Provide the [X, Y] coordinate of the cell's center where the given text is located.  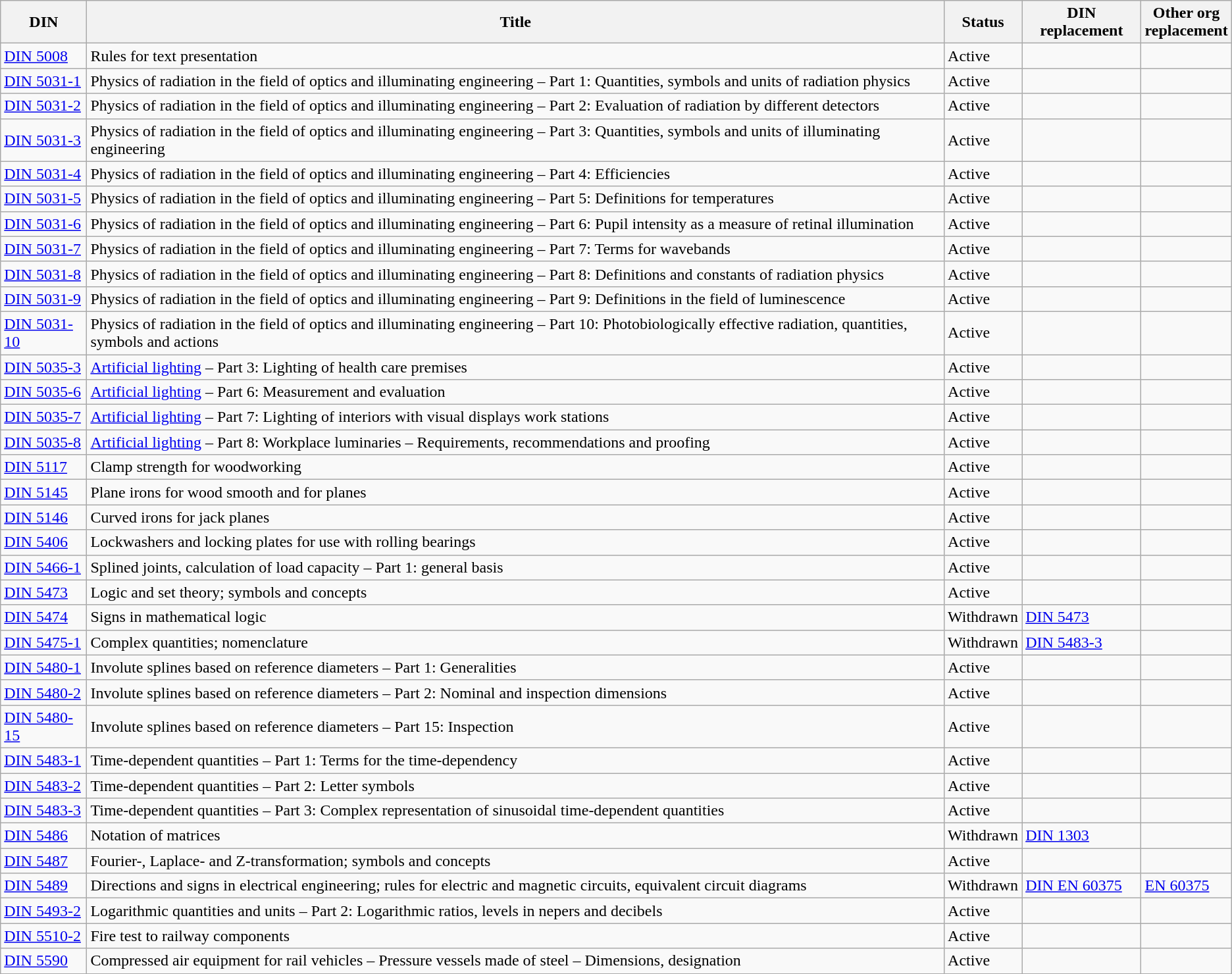
DIN 5031-2 [43, 106]
DIN 5483-1 [43, 760]
Physics of radiation in the field of optics and illuminating engineering – Part 9: Definitions in the field of luminescence [516, 299]
EN 60375 [1186, 886]
Curved irons for jack planes [516, 517]
Other orgreplacement [1186, 22]
Signs in mathematical logic [516, 617]
Involute splines based on reference diameters – Part 1: Generalities [516, 667]
Clamp strength for woodworking [516, 467]
DIN 5031-9 [43, 299]
DIN 5480-2 [43, 692]
DIN EN 60375 [1082, 886]
Physics of radiation in the field of optics and illuminating engineering – Part 8: Definitions and constants of radiation physics [516, 274]
DIN 5031-5 [43, 199]
DIN 5493-2 [43, 911]
Logic and set theory; symbols and concepts [516, 592]
Involute splines based on reference diameters – Part 2: Nominal and inspection dimensions [516, 692]
DIN 5145 [43, 492]
DIN 5466-1 [43, 567]
DIN 5475-1 [43, 642]
Time-dependent quantities – Part 2: Letter symbols [516, 785]
Physics of radiation in the field of optics and illuminating engineering – Part 6: Pupil intensity as a measure of retinal illumination [516, 224]
DIN 5035-8 [43, 442]
Rules for text presentation [516, 56]
Artificial lighting – Part 6: Measurement and evaluation [516, 392]
DIN 5489 [43, 886]
Physics of radiation in the field of optics and illuminating engineering – Part 5: Definitions for temperatures [516, 199]
Complex quantities; nomenclature [516, 642]
Status [983, 22]
DIN 5146 [43, 517]
Artificial lighting – Part 3: Lighting of health care premises [516, 367]
Logarithmic quantities and units – Part 2: Logarithmic ratios, levels in nepers and decibels [516, 911]
Physics of radiation in the field of optics and illuminating engineering – Part 7: Terms for wavebands [516, 249]
DIN 5035-7 [43, 417]
Artificial lighting – Part 7: Lighting of interiors with visual displays work stations [516, 417]
DIN 1303 [1082, 836]
DIN 5035-6 [43, 392]
DIN 5480-15 [43, 727]
DIN 5031-10 [43, 333]
DIN 5510-2 [43, 936]
Physics of radiation in the field of optics and illuminating engineering – Part 2: Evaluation of radiation by different detectors [516, 106]
DIN 5035-3 [43, 367]
DIN 5031-8 [43, 274]
Splined joints, calculation of load capacity – Part 1: general basis [516, 567]
DIN 5031-1 [43, 81]
Lockwashers and locking plates for use with rolling bearings [516, 542]
Notation of matrices [516, 836]
DIN 5031-3 [43, 140]
Artificial lighting – Part 8: Workplace luminaries – Requirements, recommendations and proofing [516, 442]
Physics of radiation in the field of optics and illuminating engineering – Part 4: Efficiencies [516, 174]
DIN 5008 [43, 56]
Directions and signs in electrical engineering; rules for electric and magnetic circuits, equivalent circuit diagrams [516, 886]
Involute splines based on reference diameters – Part 15: Inspection [516, 727]
Compressed air equipment for rail vehicles – Pressure vessels made of steel – Dimensions, designation [516, 961]
Title [516, 22]
Fourier-, Laplace- and Z-transformation; symbols and concepts [516, 861]
DIN 5406 [43, 542]
DIN 5486 [43, 836]
DIN [43, 22]
DIN 5480-1 [43, 667]
Time-dependent quantities – Part 3: Complex representation of sinusoidal time-dependent quantities [516, 811]
DIN 5031-6 [43, 224]
DIN replacement [1082, 22]
DIN 5117 [43, 467]
Time-dependent quantities – Part 1: Terms for the time-dependency [516, 760]
Physics of radiation in the field of optics and illuminating engineering – Part 3: Quantities, symbols and units of illuminating engineering [516, 140]
DIN 5031-7 [43, 249]
Plane irons for wood smooth and for planes [516, 492]
DIN 5487 [43, 861]
DIN 5031-4 [43, 174]
DIN 5474 [43, 617]
DIN 5483-2 [43, 785]
Fire test to railway components [516, 936]
DIN 5590 [43, 961]
Physics of radiation in the field of optics and illuminating engineering – Part 1: Quantities, symbols and units of radiation physics [516, 81]
